Search for the cell housing the specified text and yield its (x, y) center coordinate. 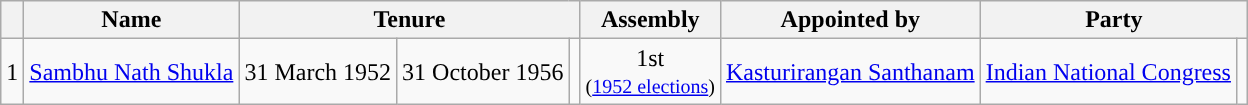
Assembly (650, 20)
1st (1952 elections) (650, 72)
31 October 1956 (483, 72)
Sambhu Nath Shukla (132, 72)
1 (12, 72)
Tenure (410, 20)
Appointed by (850, 20)
31 March 1952 (318, 72)
Kasturirangan Santhanam (850, 72)
Indian National Congress (1108, 72)
Name (132, 20)
Party (1114, 20)
